Return the (X, Y) coordinate for the center point of the cell that contains the specified text.  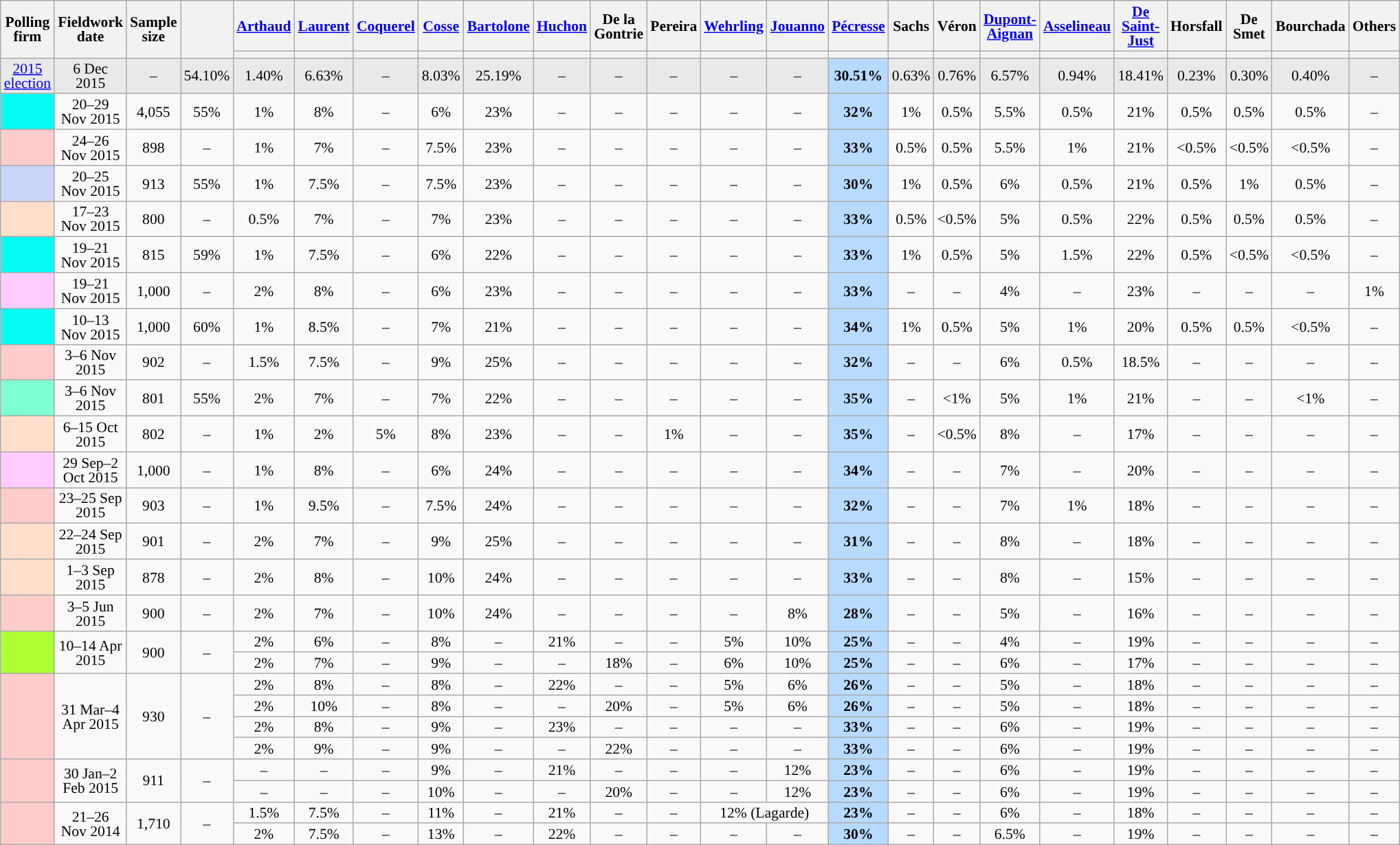
59% (208, 255)
6.63% (324, 76)
20–29 Nov 2015 (91, 112)
Wehrling (733, 26)
15% (1141, 577)
30.51% (858, 76)
6 Dec 2015 (91, 76)
20–25 Nov 2015 (91, 183)
Bourchada (1311, 26)
De la Gontrie (619, 26)
30 Jan–2 Feb 2015 (91, 780)
Asselineau (1077, 26)
13% (441, 834)
Pécresse (858, 26)
0.30% (1249, 76)
17–23 Nov 2015 (91, 219)
Coquerel (386, 26)
878 (153, 577)
0.76% (957, 76)
Huchon (562, 26)
911 (153, 780)
Bartolone (499, 26)
Dupont-Aignan (1010, 26)
8.03% (441, 76)
Véron (957, 26)
16% (1141, 613)
0.94% (1077, 76)
4,055 (153, 112)
913 (153, 183)
Pereira (674, 26)
6–15 Oct 2015 (91, 434)
6.57% (1010, 76)
25.19% (499, 76)
902 (153, 362)
60% (208, 326)
0.40% (1311, 76)
31% (858, 541)
Samplesize (153, 29)
800 (153, 219)
18.41% (1141, 76)
1–3 Sep 2015 (91, 577)
54.10% (208, 76)
10–14 Apr 2015 (91, 652)
10–13 Nov 2015 (91, 326)
8.5% (324, 326)
Laurent (324, 26)
De Saint-Just (1141, 26)
Horsfall (1197, 26)
0.63% (911, 76)
Jouanno (797, 26)
815 (153, 255)
Arthaud (264, 26)
31 Mar–4 Apr 2015 (91, 717)
21–26 Nov 2014 (91, 823)
2015 election (27, 76)
Polling firm (27, 29)
Cosse (441, 26)
Sachs (911, 26)
29 Sep–2 Oct 2015 (91, 470)
1,710 (153, 823)
28% (858, 613)
6.5% (1010, 834)
1.40% (264, 76)
903 (153, 506)
898 (153, 148)
930 (153, 717)
12% (Lagarde) (764, 812)
11% (441, 812)
18.5% (1141, 362)
801 (153, 398)
24–26 Nov 2015 (91, 148)
9.5% (324, 506)
Fieldwork date (91, 29)
901 (153, 541)
Others (1375, 26)
802 (153, 434)
0.23% (1197, 76)
23–25 Sep 2015 (91, 506)
3–5 Jun 2015 (91, 613)
De Smet (1249, 26)
22–24 Sep 2015 (91, 541)
